Provide the [X, Y] coordinate of the cell's center where the given text is located.  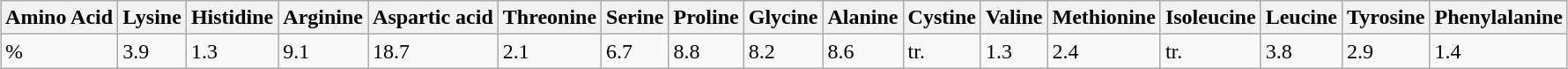
2.9 [1387, 51]
Phenylalanine [1498, 18]
% [60, 51]
Cystine [942, 18]
2.4 [1104, 51]
18.7 [433, 51]
Amino Acid [60, 18]
8.8 [706, 51]
Tyrosine [1387, 18]
Serine [635, 18]
Leucine [1301, 18]
9.1 [323, 51]
Valine [1014, 18]
Glycine [783, 18]
3.8 [1301, 51]
Proline [706, 18]
1.4 [1498, 51]
Arginine [323, 18]
Aspartic acid [433, 18]
8.6 [863, 51]
Methionine [1104, 18]
Isoleucine [1210, 18]
Lysine [152, 18]
Alanine [863, 18]
6.7 [635, 51]
2.1 [550, 51]
Threonine [550, 18]
8.2 [783, 51]
3.9 [152, 51]
Histidine [232, 18]
